Search for the cell housing the specified text and yield its [x, y] center coordinate. 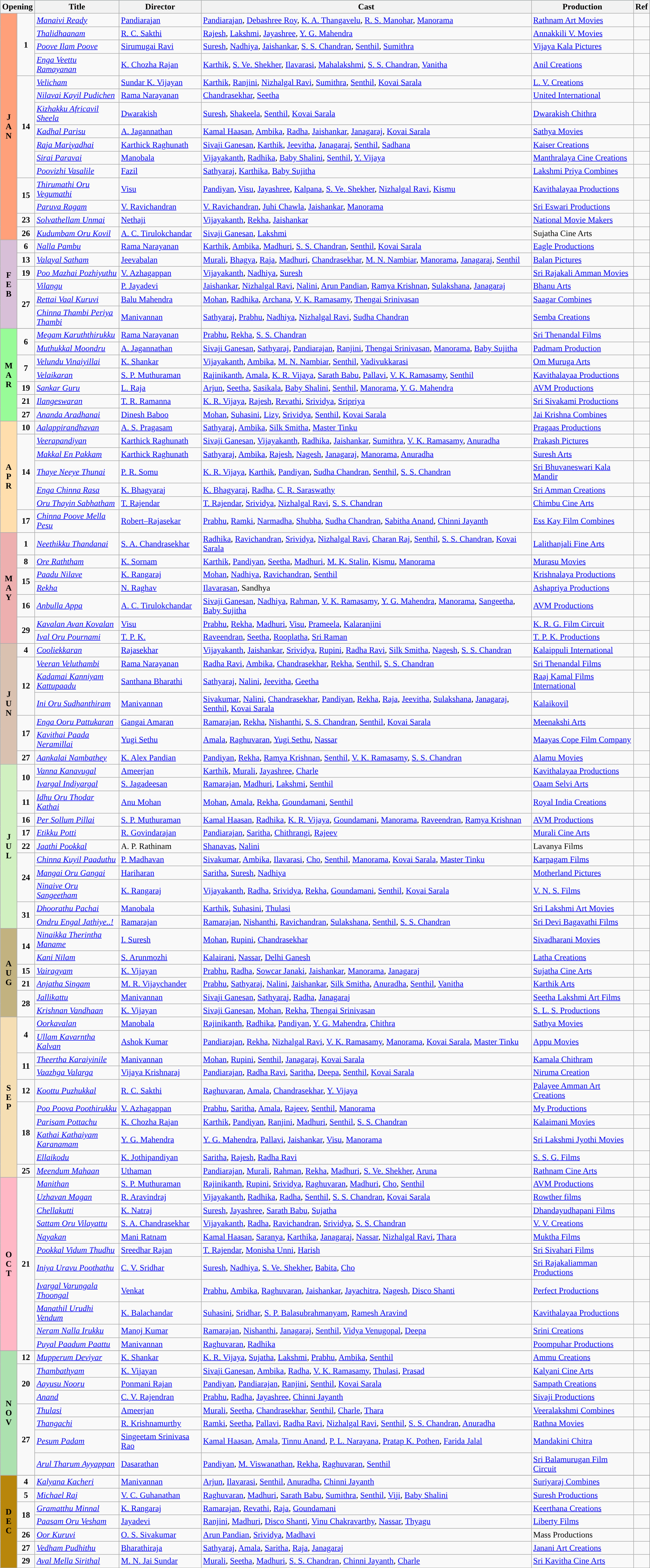
Nayakan [77, 1237]
Suresh, Nadhiya, S. Ve. Shekher, Babita, Cho [366, 1268]
Srini Creations [582, 1331]
Sri Eswari Productions [582, 207]
L. V. Creations [582, 82]
K. Natraj [160, 1210]
Vijayakanth, Radha, Ravichandran, Srividya, S. S. Chandran [366, 1224]
Chellakutti [77, 1210]
Sattam Oru Vilayattu [77, 1224]
Suresh, Shakeela, Senthil, Kovai Sarala [366, 113]
Poove Ilam Poove [77, 47]
Vilangu [77, 286]
Ivargal Varungala Thoongal [77, 1290]
Manaivi Ready [77, 20]
Balan Pictures [582, 260]
Sivaji Ganesan, Karthik, Jeevitha, Janagaraj, Senthil, Sadhana [366, 144]
Venkat [160, 1290]
Suresh Productions [582, 1495]
Ilavarasan, Sandhya [366, 588]
Gangai Amaran [160, 722]
Palayee Amman Art Creations [582, 1090]
25 [26, 1170]
Kamal Haasan, Ambika, Radha, Jaishankar, Janagaraj, Kovai Sarala [366, 131]
Ref [642, 7]
Kalaimani Movies [582, 1121]
Ramarajan, Revathi, Raja, Goundamani [366, 1508]
Ullam Kavarntha Kalvan [77, 1042]
T. R. Ramanna [160, 401]
Sivaji Ganesan, Sathyaraj, Pandiarajan, Ranjini, Thengai Srinivasan, Manorama, Baby Sujitha [366, 348]
Amala, Raghuvaran, Yugi Sethu, Nassar [366, 740]
Ival Oru Pournami [77, 637]
R. Aravindraj [160, 1197]
Saritha, Rajesh, Radha Ravi [366, 1157]
8 [26, 561]
Motherland Pictures [582, 873]
Ramarajan, Nishanthi, Ravichandran, Sulakshana, Senthil, S. S. Chandran [366, 922]
Mangai Oru Gangai [77, 873]
Manoj Kumar [160, 1331]
Chimbu Cine Arts [582, 503]
13 [26, 260]
Sivaji Ganesan, Nadhiya, Rahman, V. K. Ramasamy, Y. G. Mahendra, Manorama, Sangeetha, Baby Sujitha [366, 606]
Mupperum Deviyar [77, 1357]
Janani Art Creations [582, 1548]
Ellaikodu [77, 1157]
Meendum Mahaan [77, 1170]
Karthik, S. Ve. Shekher, Ilavarasi, Mahalakshmi, S. S. Chandran, Vanitha [366, 65]
Dwarakish Chithra [582, 113]
Rowther films [582, 1197]
Velaikaran [77, 375]
Idhu Oru Thodar Kathai [77, 802]
Sampath Creations [582, 1384]
Ninaive Oru Sangeetham [77, 890]
Arjun, Ilavarasi, Senthil, Anuradha, Chinni Jayanth [366, 1482]
K. R. Vijaya, Rajesh, Revathi, Srividya, Sripriya [366, 401]
FEB [9, 284]
Kamala Chithram [582, 1059]
Velicham [77, 82]
Sivaji Ganesan, Ambika, Radha, V. K. Ramasamy, Thulasi, Prasad [366, 1370]
Valayal Satham [77, 260]
Sankar Guru [77, 388]
Mohan, Suhasini, Lizy, Srividya, Senthil, Kovai Sarala [366, 414]
Shanavas, Nalini [366, 846]
Meenakshi Arts [582, 722]
Seetha Lakshmi Art Films [582, 997]
Prabhu, Rekha, Madhuri, Visu, Prameela, Kalaranjini [366, 624]
P. R. Somu [160, 472]
Suresh, Jayashree, Sarath Babu, Sujatha [366, 1210]
Sathyaraj, Karthika, Baby Sujitha [366, 171]
Sathyaraj, Amala, Saritha, Raja, Janagaraj [366, 1548]
Royal India Creations [582, 802]
Murali, Seetha, Chandrasekhar, Senthil, Charle, Thara [366, 1410]
Mani Ratnam [160, 1237]
Oor Kuruvi [77, 1535]
Title [77, 7]
Manithan [77, 1184]
Paruva Ragam [77, 207]
Mohan, Rupini, Chandrasekhar [366, 940]
Karthik Arts [582, 984]
Vijayakanth, Ambika, M. N. Nambiar, Senthil, Vadivukkarasi [366, 361]
Karthik, Murali, Jayashree, Charle [366, 771]
Rajinikanth, Rupini, Srividya, Raghuvaran, Madhuri, Cho, Senthil [366, 1184]
Kavithai Paada Neramillai [77, 740]
Oru Thayin Sabhatham [77, 503]
Prabhu, Radha, Jayashree, Chinni Jayanth [366, 1397]
Kamal Haasan, Saranya, Karthika, Janagaraj, Nassar, Nizhalgal Ravi, Thara [366, 1237]
Etikku Potti [77, 833]
Pandiarajan, Murali, Rahman, Rekha, Madhuri, S. Ve. Shekher, Aruna [366, 1170]
Niruma Creation [582, 1073]
Murali, Bhagya, Raja, Madhuri, Chandrasekhar, M. N. Nambiar, Manorama, Janagaraj, Senthil [366, 260]
Dhandayudhapani Films [582, 1210]
Sri Sivahari Films [582, 1250]
Ranjini, Madhuri, Disco Shanti, Vinu Chakravarthy, Nassar, Thyagu [366, 1521]
Sivadharani Movies [582, 940]
A. P. Rathinam [160, 846]
Sivaji Ganesan, Lakshmi [366, 233]
Paasam Oru Vesham [77, 1521]
Krishnan Vandhaan [77, 1010]
Sri Rajakali Amman Movies [582, 273]
Oaam Selvi Arts [582, 784]
Raveendran, Seetha, Rooplatha, Sri Raman [366, 637]
Prabhu, Rekha, S. S. Chandran [366, 335]
Kalairani, Nassar, Delhi Ganesh [366, 958]
C. V. Sridhar [160, 1268]
Neethikku Thandanai [77, 544]
Balu Mahendra [160, 299]
Singeetam Srinivasa Rao [160, 1442]
Neram Nalla Irukku [77, 1331]
Maayas Cope Film Company [582, 740]
Rajesh, Lakshmi, Jayashree, Y. G. Mahendra [366, 33]
Ivargal Indiyargal [77, 784]
7 [26, 368]
Nalla Pambu [77, 247]
MAY [9, 588]
SEP [9, 1097]
Uzhavan Magan [77, 1197]
Aankalai Nambathey [77, 758]
5 [26, 1495]
T. P. K. Productions [582, 637]
Vijayakanth, Radhika, Radha, Senthil, S. S. Chandran, Kovai Sarala [366, 1197]
Bharathiraja [160, 1548]
Veeralakshmi Combines [582, 1410]
Dhoorathu Pachai [77, 908]
Vijayakanth, Jaishankar, Srividya, Rupini, Radha Ravi, Silk Smitha, Nagesh, S. S. Chandran [366, 650]
V. C. Guhanathan [160, 1495]
R. Krishnamurthy [160, 1424]
Iniya Uravu Poothathu [77, 1268]
Ninaikka Therintha Maname [77, 940]
Ilangeswaran [77, 401]
Chinna Poove Mella Pesu [77, 521]
P. Madhavan [160, 859]
Karthik, Ambika, Madhuri, S. S. Chandran, Senthil, Kovai Sarala [366, 247]
Chinna Thambi Periya Thambi [77, 317]
National Movie Makers [582, 220]
Anjatha Singam [77, 984]
JUL [9, 846]
JUN [9, 703]
Thambathyam [77, 1370]
Thulasi [77, 1410]
Thalidhaanam [77, 33]
Dinesh Baboo [160, 414]
Kathai Kathaiyam Karanamam [77, 1140]
Pandiyan, Visu, Jayashree, Kalpana, S. Ve. Shekher, Nizhalgal Ravi, Kismu [366, 189]
Manthralaya Cine Creations [582, 158]
Prabhu, Ambika, Raghuvaran, Jaishankar, Jayachitra, Nagesh, Disco Shanti [366, 1290]
Vijayakanth, Radha, Srividya, Rekha, Goundamani, Senthil, Kovai Sarala [366, 890]
23 [26, 220]
Pandiarajan, Rekha, Nizhalgal Ravi, V. K. Ramasamy, Manorama, Kovai Sarala, Master Tinku [366, 1042]
Mohan, Nadhiya, Ravichandran, Senthil [366, 575]
Pandiarajan, Radha Ravi, Saritha, Deepa, Senthil, Kovai Sarala [366, 1073]
Sirumugai Ravi [160, 47]
Muthukkal Moondru [77, 348]
Karthik, Ranjini, Nizhalgal Ravi, Sumithra, Senthil, Kovai Sarala [366, 82]
Ananda Aradhanai [77, 414]
Anu Mohan [160, 802]
Koottu Puzhukkal [77, 1090]
Radha Ravi, Ambika, Chandrasekhar, Rekha, Senthil, S. S. Chandran [366, 664]
Padmam Production [582, 348]
22 [26, 846]
Jeevabalan [160, 260]
K. Sornam [160, 561]
OCT [9, 1264]
Raghuvaran, Amala, Chandrasekhar, Y. Vijaya [366, 1090]
Kalaikovil [582, 704]
K. R. Vijaya, Sujatha, Lakshmi, Prabhu, Ambika, Senthil [366, 1357]
Prabhu, Saritha, Amala, Rajeev, Senthil, Manorama [366, 1108]
Pandiyan, Pandiarajan, Ranjini, Senthil, Kovai Sarala [366, 1384]
M. R. Vijaychander [160, 984]
Sri Devi Bagavathi Films [582, 922]
Suresh, Nadhiya, Jaishankar, S. S. Chandran, Senthil, Sumithra [366, 47]
Thangachi [77, 1424]
Theertha Karaiyinile [77, 1059]
Per Sollum Pillai [77, 820]
K. R. G. Film Circuit [582, 624]
Megam Karuththirukku [77, 335]
Sivaji Ganesan, Mohan, Rekha, Thengai Srinivasan [366, 1010]
Sirai Paravai [77, 158]
Vijaya Krishnaraj [160, 1073]
Aval Mella Sirithal [77, 1561]
C. V. Rajendran [160, 1397]
Nethaji [160, 220]
R. Govindarajan [160, 833]
Rathnam Art Movies [582, 20]
Prakash Pictures [582, 441]
Murasu Movies [582, 561]
K. Jothipandiyan [160, 1157]
Opening [17, 7]
Prabhu, Radha, Sowcar Janaki, Jaishankar, Manorama, Janagaraj [366, 971]
S. Arunmozhi [160, 958]
Vaazhga Valarga [77, 1073]
My Productions [582, 1108]
Rajinikanth, Amala, K. R. Vijaya, Sarath Babu, Pallavi, V. K. Ramasamy, Senthil [366, 375]
Sathyaraj, Prabhu, Nadhiya, Nizhalgal Ravi, Sudha Chandran [366, 317]
Nilavai Kayil Pudichen [77, 95]
Y. G. Mahendra [160, 1140]
Karthik, Pandiyan, Ranjini, Madhuri, Senthil, S. S. Chandran [366, 1121]
K. Bhagyaraj [160, 490]
Chandrasekhar, Seetha [366, 95]
Sri Rajakaliamman Productions [582, 1268]
N. Raghav [160, 588]
Director [160, 7]
Bhanu Arts [582, 286]
Jaishankar, Nizhalgal Ravi, Nalini, Arun Pandian, Ramya Krishnan, Sulakshana, Janagaraj [366, 286]
Parisam Pottachu [77, 1121]
Ramki, Seetha, Pallavi, Radha Ravi, Nizhalgal Ravi, Senthil, S. S. Chandran, Anuradha [366, 1424]
Muktha Films [582, 1237]
Saritha, Suresh, Nadhiya [366, 873]
T. Rajendar [160, 503]
Raghuvaran, Madhuri, Sarath Babu, Sumithra, Senthil, Viji, Baby Shalini [366, 1495]
Vijaya Kala Pictures [582, 47]
Rathna Movies [582, 1424]
Sivakumar, Ambika, Ilavarasi, Cho, Senthil, Manorama, Kovai Sarala, Master Tinku [366, 859]
Dasarathan [160, 1464]
Sivaji Ganesan, Sathyaraj, Radha, Janagaraj [366, 997]
Arjun, Seetha, Sasikala, Baby Shalini, Senthil, Manorama, Y. G. Mahendra [366, 388]
Solvathellam Unmai [77, 220]
Kalyana Kacheri [77, 1482]
Arul Tharum Ayyappan [77, 1464]
Raja Mariyadhai [77, 144]
Latha Creations [582, 958]
Suriyaraj Combines [582, 1482]
Sri Kavitha Cine Arts [582, 1561]
Enga Chinna Rasa [77, 490]
Ramarajan, Nishanthi, Janagaraj, Senthil, Vidya Venugopal, Deepa [366, 1331]
Aayusu Nooru [77, 1384]
Velundu Vinaiyillai [77, 361]
Pandiarajan, Debashree Roy, K. A. Thangavelu, R. S. Manohar, Manorama [366, 20]
Michael Raj [77, 1495]
Kudumbam Oru Kovil [77, 233]
Pandiyan, Rekha, Ramya Krishnan, Senthil, V. K. Ramasamy, S. S. Chandran [366, 758]
Kalaippuli International [582, 650]
V. V. Creations [582, 1224]
T. Rajendar, Monisha Unni, Harish [366, 1250]
Poompuhar Productions [582, 1344]
Poo Mazhai Pozhiyuthu [77, 273]
Aalappirandhavan [77, 428]
Rekha [77, 588]
Uthaman [160, 1170]
Rettai Vaal Kuruvi [77, 299]
Sundar K. Vijayan [160, 82]
S. S. G. Films [582, 1157]
Cast [366, 7]
Kani Nilam [77, 958]
Karthik, Suhasini, Thulasi [366, 908]
Pesum Padam [77, 1442]
Raaj Kamal Films International [582, 681]
Sathyaraj, Ambika, Silk Smitha, Master Tinku [366, 428]
Sri Balamurugan Film Circuit [582, 1464]
Suresh Arts [582, 454]
Y. G. Mahendra, Pallavi, Jaishankar, Visu, Manorama [366, 1140]
V. N. S. Films [582, 890]
Vijayakanth, Nadhiya, Suresh [366, 273]
Kalyani Cine Arts [582, 1370]
Ramarajan, Rekha, Nishanthi, S. S. Chandran, Senthil, Kovai Sarala [366, 722]
Murali Cine Arts [582, 833]
M. N. Jai Sundar [160, 1561]
T. Rajendar, Srividya, Nizhalgal Ravi, S. S. Chandran [366, 503]
Lavanya Films [582, 846]
Suhasini, Sridhar, S. P. Balasubrahmanyam, Ramesh Aravind [366, 1313]
T. P. K. [160, 637]
Sathyaraj, Ambika, Rajesh, Nagesh, Janagaraj, Manorama, Anuradha [366, 454]
S. Jagadeesan [160, 784]
Sri Sivakami Productions [582, 401]
Puyal Paadum Paattu [77, 1344]
Paadu Nilave [77, 575]
Kadamai Kanniyam Kattupaadu [77, 681]
Vedham Pudhithu [77, 1548]
Ponmani Rajan [160, 1384]
Sri Bhuvaneswari Kala Mandir [582, 472]
Production [582, 7]
Lakshmi Priya Combines [582, 171]
Anil Creations [582, 65]
Sivaji Ganesan, Vijayakanth, Radhika, Jaishankar, Sumithra, V. K. Ramasamy, Anuradha [366, 441]
Sivaji Productions [582, 1397]
28 [26, 1004]
20 [26, 1384]
Kamal Haasan, Radhika, K. R. Vijaya, Goundamani, Manorama, Raveendran, Ramya Krishnan [366, 820]
Lalithanjali Fine Arts [582, 544]
Alamu Movies [582, 758]
Karpagam Films [582, 859]
Murali, Seetha, Madhuri, S. S. Chandran, Chinni Jayanth, Charle [366, 1561]
V. Ravichandran, Juhi Chawla, Jaishankar, Manorama [366, 207]
Cooliekkaran [77, 650]
Karthik, Pandiyan, Seetha, Madhuri, M. K. Stalin, Kismu, Manorama [366, 561]
Ore Raththam [77, 561]
Eagle Productions [582, 247]
Ramarajan [160, 922]
Veeran Veluthambi [77, 664]
Robert–Rajasekar [160, 521]
31 [26, 915]
Pandiarajan [160, 20]
Mohan, Radhika, Archana, V. K. Ramasamy, Thengai Srinivasan [366, 299]
Saagar Combines [582, 299]
Ramarajan, Madhuri, Lakshmi, Senthil [366, 784]
Fazil [160, 171]
Thaye Neeye Thunai [77, 472]
Oorkavalan [77, 1024]
Mohan, Rupini, Senthil, Janagaraj, Kovai Sarala [366, 1059]
Prabhu, Sathyaraj, Nalini, Jaishankar, Silk Smitha, Anuradha, Senthil, Vanitha [366, 984]
Gramatthu Minnal [77, 1508]
Pandiyan, M. Viswanathan, Rekha, Raghuvaran, Senthil [366, 1464]
P. Jayadevi [160, 286]
Enga Veettu Ramayanan [77, 65]
Jayadevi [160, 1521]
Pragaas Productions [582, 428]
Pookkal Vidum Thudhu [77, 1250]
JAN [9, 127]
Prabhu, Ramki, Narmadha, Shubha, Sudha Chandran, Sabitha Anand, Chinni Jayanth [366, 521]
Appu Movies [582, 1042]
K. R. Vijaya, Karthik, Pandiyan, Sudha Chandran, Senthil, S. S. Chandran [366, 472]
United International [582, 95]
Vanna Kanavugal [77, 771]
Arun Pandian, Srividya, Madhavi [366, 1535]
Krishnalaya Productions [582, 575]
Ondru Engal Jathiye..! [77, 922]
Kizhakku Africavil Sheela [77, 113]
Sri Lakshmi Jyothi Movies [582, 1140]
Rathnam Cine Arts [582, 1170]
Mandakini Chitra [582, 1442]
MAR [9, 375]
Vijayakanth, Rekha, Jaishankar [366, 220]
Poo Poova Poothirukku [77, 1108]
Annakkili V. Movies [582, 33]
Ashok Kumar [160, 1042]
NOV [9, 1413]
Enga Ooru Pattukaran [77, 722]
Liberty Films [582, 1521]
A. S. Pragasam [160, 428]
Manathil Urudhi Vendum [77, 1313]
O. S. Sivakumar [160, 1535]
V. Ravichandran [160, 207]
K. Bhagyaraj, Radha, C. R. Saraswathy [366, 490]
Poovizhi Vasalile [77, 171]
Kamal Haasan, Amala, Tinnu Anand, P. L. Narayana, Pratap K. Pothen, Farida Jalal [366, 1442]
Ess Kay Film Combines [582, 521]
Semba Creations [582, 317]
Ini Oru Sudhanthiram [77, 704]
Om Muruga Arts [582, 361]
Hariharan [160, 873]
Santhana Bharathi [160, 681]
L. Raja [160, 388]
Makkal En Pakkam [77, 454]
DEC [9, 1521]
Radhika, Ravichandran, Srividya, Nizhalgal Ravi, Charan Raj, Senthil, S. S. Chandran, Kovai Sarala [366, 544]
Kadhal Parisu [77, 131]
APR [9, 477]
Pandiarajan, Saritha, Chithrangi, Rajeev [366, 833]
Thirumathi Oru Vegumathi [77, 189]
24 [26, 877]
Sri Amman Creations [582, 490]
Vairagyam [77, 971]
Perfect Productions [582, 1290]
K. Balachandar [160, 1313]
Vijayakanth, Radhika, Baby Shalini, Senthil, Y. Vijaya [366, 158]
Kavalan Avan Kovalan [77, 624]
Anbulla Appa [77, 606]
Mohan, Amala, Rekha, Goundamani, Senthil [366, 802]
K. Alex Pandian [160, 758]
Mass Productions [582, 1535]
Rajasekhar [160, 650]
Chinna Kuyil Paaduthu [77, 859]
AUG [9, 973]
S. L. S. Productions [582, 1010]
Sivakumar, Nalini, Chandrasekhar, Pandiyan, Rekha, Raja, Jeevitha, Sulakshana, Janagaraj, Senthil, Kovai Sarala [366, 704]
Sri Lakshmi Art Movies [582, 908]
Jaathi Pookkal [77, 846]
Rajinikanth, Radhika, Pandiyan, Y. G. Mahendra, Chithra [366, 1024]
Ammu Creations [582, 1357]
Anand [77, 1397]
Jallikattu [77, 997]
Keerthana Creations [582, 1508]
Dwarakish [160, 113]
Ashapriya Productions [582, 588]
Veerapandiyan [77, 441]
Sreedhar Rajan [160, 1250]
I. Suresh [160, 940]
Sathyaraj, Nalini, Jeevitha, Geetha [366, 681]
Yugi Sethu [160, 740]
Raghuvaran, Radhika [366, 1344]
Kaiser Creations [582, 144]
Jai Krishna Combines [582, 414]
